Capture the cell that displays the provided text and extract its (x, y) central coordinate. 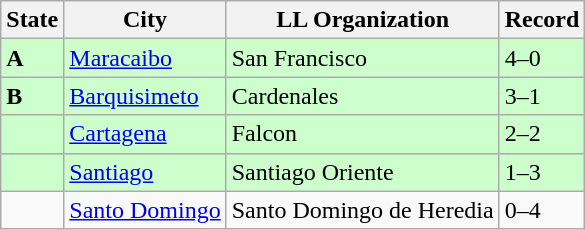
0–4 (542, 210)
Barquisimeto (145, 96)
San Francisco (362, 58)
Maracaibo (145, 58)
Santo Domingo (145, 210)
Cardenales (362, 96)
Cartagena (145, 134)
1–3 (542, 172)
Falcon (362, 134)
State (32, 20)
B (32, 96)
3–1 (542, 96)
Record (542, 20)
City (145, 20)
A (32, 58)
4–0 (542, 58)
2–2 (542, 134)
LL Organization (362, 20)
Santo Domingo de Heredia (362, 210)
Santiago Oriente (362, 172)
Santiago (145, 172)
